From the cell containing the given text, extract its center point as (x, y) coordinate. 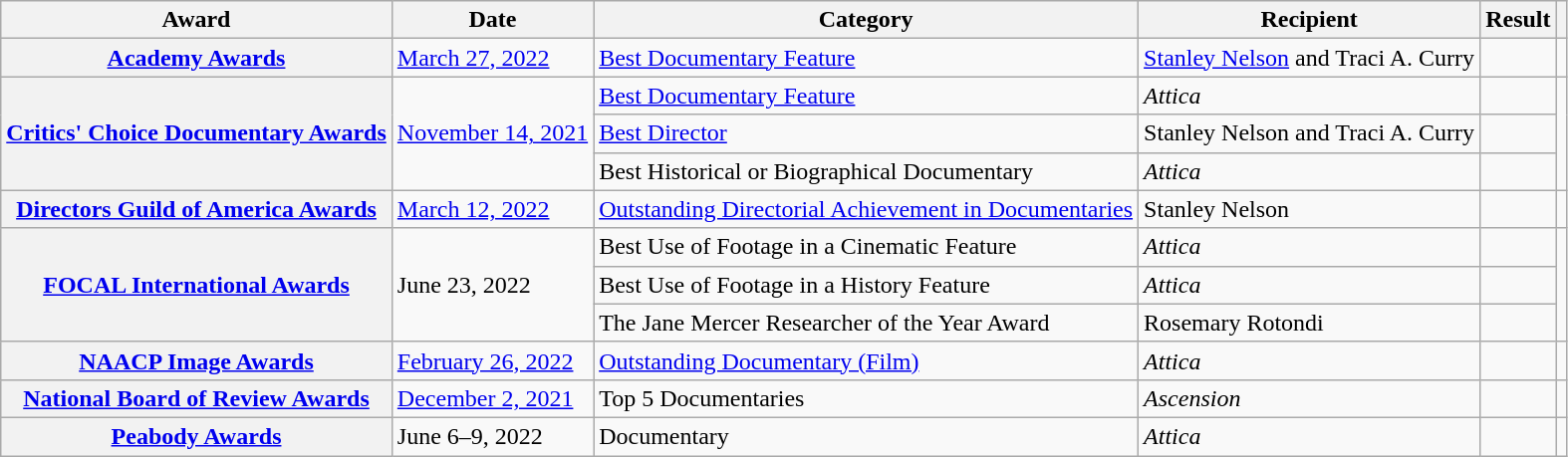
Outstanding Directorial Achievement in Documentaries (867, 209)
March 12, 2022 (492, 209)
Critics' Choice Documentary Awards (197, 133)
Rosemary Rotondi (1309, 323)
Best Use of Footage in a Cinematic Feature (867, 247)
Directors Guild of America Awards (197, 209)
Stanley Nelson (1309, 209)
National Board of Review Awards (197, 398)
February 26, 2022 (492, 360)
FOCAL International Awards (197, 285)
Outstanding Documentary (Film) (867, 360)
June 6–9, 2022 (492, 436)
Recipient (1309, 20)
Best Historical or Biographical Documentary (867, 171)
Category (867, 20)
Documentary (867, 436)
November 14, 2021 (492, 133)
Award (197, 20)
Peabody Awards (197, 436)
Best Director (867, 133)
June 23, 2022 (492, 285)
The Jane Mercer Researcher of the Year Award (867, 323)
Result (1518, 20)
Date (492, 20)
March 27, 2022 (492, 58)
Academy Awards (197, 58)
NAACP Image Awards (197, 360)
Best Use of Footage in a History Feature (867, 285)
Ascension (1309, 398)
Top 5 Documentaries (867, 398)
December 2, 2021 (492, 398)
